Return the [x, y] coordinate for the center point of the cell that contains the specified text.  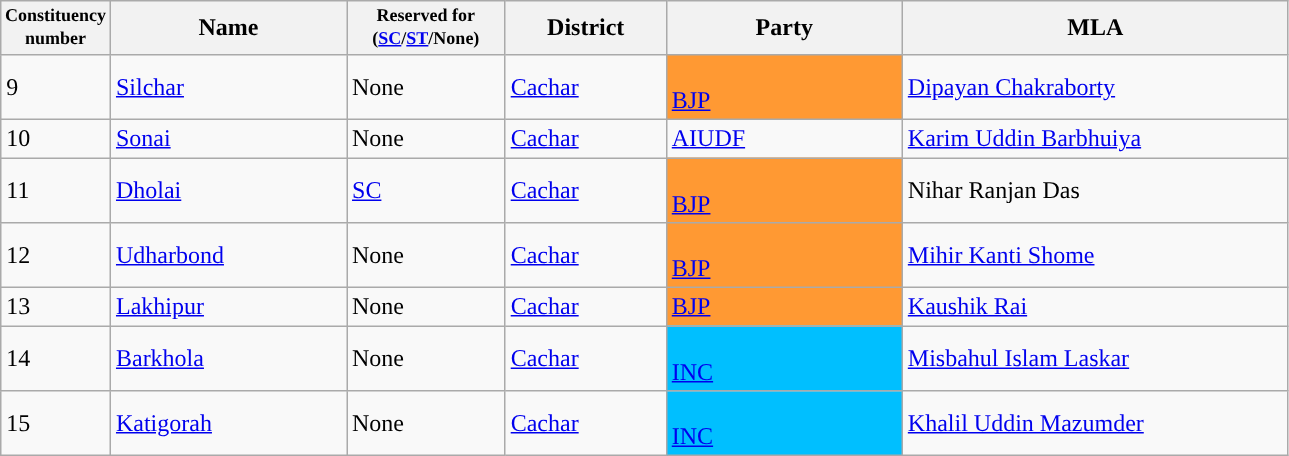
Barkhola [228, 358]
14 [56, 358]
Name [228, 28]
Constituency number [56, 28]
Mihir Kanti Shome [1095, 256]
Reserved for (SC/ST/None) [426, 28]
Karim Uddin Barbhuiya [1095, 138]
Silchar [228, 86]
Misbahul Islam Laskar [1095, 358]
Dholai [228, 190]
SC [426, 190]
Lakhipur [228, 307]
Dipayan Chakraborty [1095, 86]
MLA [1095, 28]
AIUDF [784, 138]
Katigorah [228, 424]
Nihar Ranjan Das [1095, 190]
12 [56, 256]
Party [784, 28]
15 [56, 424]
District [586, 28]
11 [56, 190]
Khalil Uddin Mazumder [1095, 424]
Sonai [228, 138]
Udharbond [228, 256]
Kaushik Rai [1095, 307]
13 [56, 307]
9 [56, 86]
10 [56, 138]
